For the text-containing cell, return its midpoint in [X, Y] coordinate format. 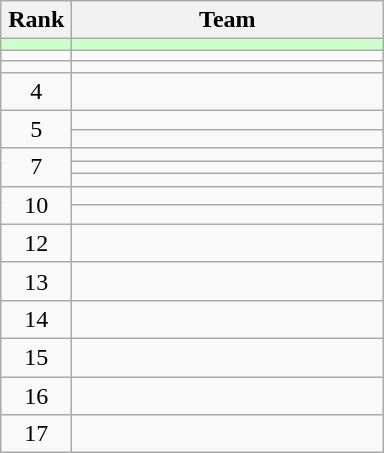
Rank [36, 20]
4 [36, 91]
13 [36, 281]
17 [36, 434]
10 [36, 205]
5 [36, 129]
Team [228, 20]
7 [36, 167]
12 [36, 243]
14 [36, 319]
15 [36, 357]
16 [36, 395]
